Output the [x, y] coordinate of the center of the cell containing the given text.  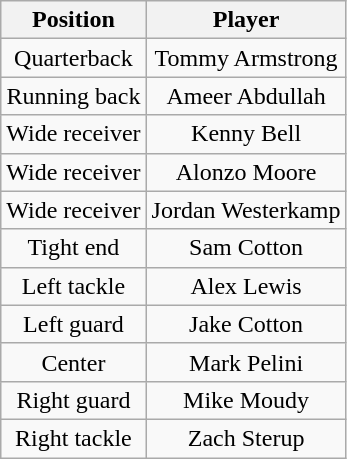
Jake Cotton [246, 324]
Center [74, 362]
Mike Moudy [246, 400]
Left tackle [74, 286]
Tight end [74, 248]
Right tackle [74, 438]
Kenny Bell [246, 134]
Alonzo Moore [246, 172]
Position [74, 20]
Quarterback [74, 58]
Right guard [74, 400]
Player [246, 20]
Alex Lewis [246, 286]
Tommy Armstrong [246, 58]
Ameer Abdullah [246, 96]
Mark Pelini [246, 362]
Sam Cotton [246, 248]
Zach Sterup [246, 438]
Jordan Westerkamp [246, 210]
Running back [74, 96]
Left guard [74, 324]
